Locate the cell with the specified text and output its (X, Y) center coordinate. 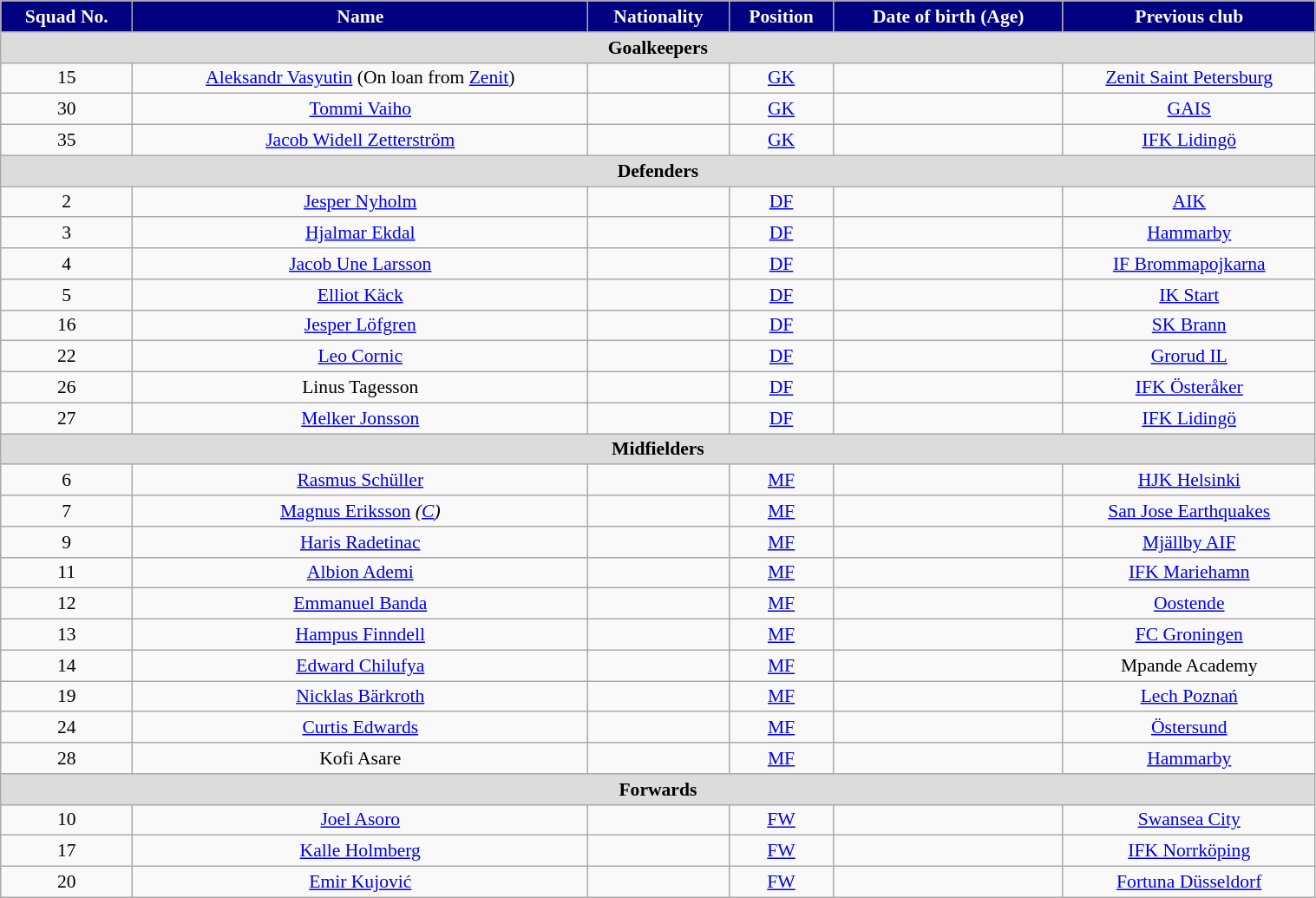
Magnus Eriksson (C) (361, 511)
17 (67, 851)
9 (67, 542)
Haris Radetinac (361, 542)
Elliot Käck (361, 295)
Curtis Edwards (361, 728)
Grorud IL (1188, 357)
Lech Poznań (1188, 697)
4 (67, 264)
IK Start (1188, 295)
3 (67, 233)
Fortuna Düsseldorf (1188, 882)
7 (67, 511)
Kofi Asare (361, 758)
IFK Norrköping (1188, 851)
26 (67, 388)
Jesper Löfgren (361, 325)
Mjällby AIF (1188, 542)
Forwards (658, 790)
FC Groningen (1188, 635)
Edward Chilufya (361, 665)
Oostende (1188, 604)
10 (67, 820)
Date of birth (Age) (948, 16)
2 (67, 202)
Defenders (658, 171)
22 (67, 357)
Nationality (658, 16)
Hjalmar Ekdal (361, 233)
5 (67, 295)
Kalle Holmberg (361, 851)
HJK Helsinki (1188, 481)
AIK (1188, 202)
IF Brommapojkarna (1188, 264)
Jesper Nyholm (361, 202)
Previous club (1188, 16)
Linus Tagesson (361, 388)
Östersund (1188, 728)
27 (67, 418)
Emmanuel Banda (361, 604)
Leo Cornic (361, 357)
Tommi Vaiho (361, 109)
San Jose Earthquakes (1188, 511)
SK Brann (1188, 325)
Jacob Widell Zetterström (361, 141)
Joel Asoro (361, 820)
Mpande Academy (1188, 665)
Emir Kujović (361, 882)
Hampus Finndell (361, 635)
28 (67, 758)
15 (67, 78)
Melker Jonsson (361, 418)
Squad No. (67, 16)
12 (67, 604)
IFK Mariehamn (1188, 573)
Aleksandr Vasyutin (On loan from Zenit) (361, 78)
Jacob Une Larsson (361, 264)
Nicklas Bärkroth (361, 697)
Name (361, 16)
35 (67, 141)
Rasmus Schüller (361, 481)
19 (67, 697)
16 (67, 325)
GAIS (1188, 109)
11 (67, 573)
Zenit Saint Petersburg (1188, 78)
Midfielders (658, 449)
6 (67, 481)
IFK Österåker (1188, 388)
20 (67, 882)
13 (67, 635)
Swansea City (1188, 820)
30 (67, 109)
Albion Ademi (361, 573)
14 (67, 665)
24 (67, 728)
Goalkeepers (658, 48)
Position (781, 16)
